Extract the [X, Y] coordinate from the center of the cell holding the provided text.  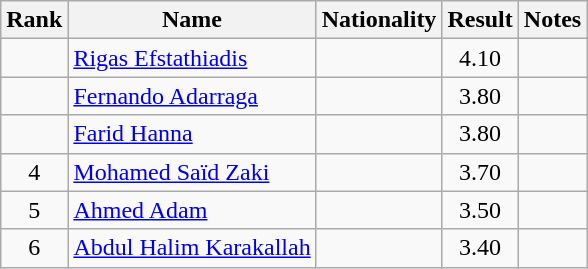
Ahmed Adam [192, 210]
Mohamed Saïd Zaki [192, 172]
3.50 [480, 210]
Fernando Adarraga [192, 96]
Abdul Halim Karakallah [192, 248]
Rank [34, 20]
6 [34, 248]
5 [34, 210]
3.70 [480, 172]
Farid Hanna [192, 134]
3.40 [480, 248]
Notes [552, 20]
4.10 [480, 58]
Name [192, 20]
Result [480, 20]
4 [34, 172]
Nationality [379, 20]
Rigas Efstathiadis [192, 58]
